Return [x, y] of the center of cell containing provided text 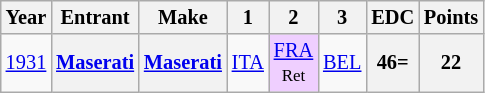
3 [342, 17]
Points [451, 17]
ITA [248, 63]
Year [26, 17]
1 [248, 17]
46= [392, 63]
BEL [342, 63]
Make [183, 17]
22 [451, 63]
FRARet [294, 63]
Entrant [95, 17]
2 [294, 17]
EDC [392, 17]
1931 [26, 63]
